Capture the cell that displays the provided text and extract its [X, Y] central coordinate. 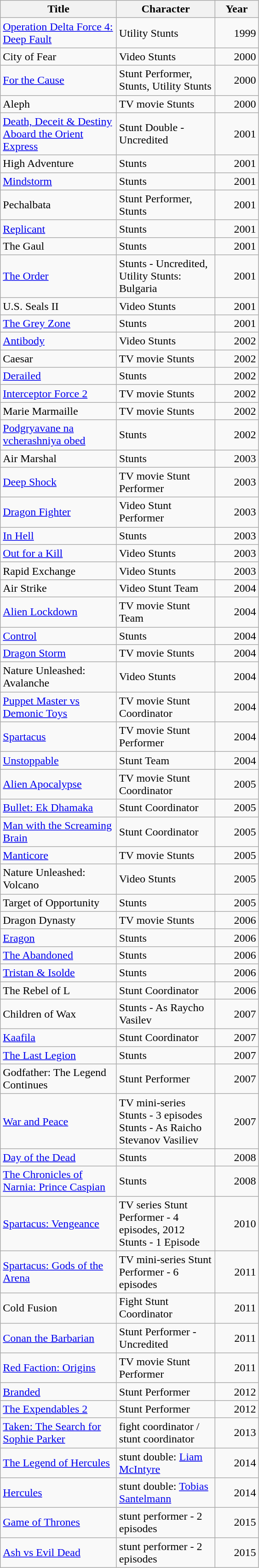
Aleph [59, 104]
stunt double: Tobias Santelmann [166, 1493]
War and Peace [59, 1121]
Caesar [59, 359]
Video Stunt Team [166, 588]
Rapid Exchange [59, 571]
Control [59, 636]
Death, Deceit & Destiny Aboard the Orient Express [59, 134]
Replicant [59, 229]
Dragon Dynasty [59, 920]
Day of the Dead [59, 1157]
Alien Apocalypse [59, 784]
Manticore [59, 855]
Kaafila [59, 1038]
Podgryavane na vcherashniya obed [59, 435]
Eragon [59, 938]
Marie Marmaille [59, 411]
Red Faction: Origins [59, 1368]
Interceptor Force 2 [59, 394]
Branded [59, 1391]
The Last Legion [59, 1055]
The Legend of Hercules [59, 1462]
Target of Opportunity [59, 903]
The Rebel of L [59, 990]
Stunt Double - Uncredited [166, 134]
Deep Shock [59, 482]
TV movie Stunt Team [166, 612]
Stunt Performer, Stunts, Utility Stunts [166, 80]
Cold Fusion [59, 1308]
Stunt Performer, Stunts [166, 205]
Godfather: The Legend Continues [59, 1079]
TV series Stunt Performer - 4 episodes, 2012 Stunts - 1 Episode [166, 1223]
Stunt Performer - Uncredited [166, 1338]
Utility Stunts [166, 33]
stunt double: Liam McIntyre [166, 1462]
Pechalbata [59, 205]
Conan the Barbarian [59, 1338]
2013 [236, 1433]
The Order [59, 276]
Stunts - Uncredited, Utility Stunts: Bulgaria [166, 276]
The Grey Zone [59, 324]
Spartacus [59, 737]
Dragon Fighter [59, 512]
Puppet Master vs Demonic Toys [59, 707]
Air Marshal [59, 458]
1999 [236, 33]
U.S. Seals II [59, 306]
The Abandoned [59, 955]
Year [236, 9]
Fight Stunt Coordinator [166, 1308]
Mindstorm [59, 181]
TV mini-series Stunt Performer - 6 episodes [166, 1272]
Bullet: Ek Dhamaka [59, 808]
Air Strike [59, 588]
The Expendables 2 [59, 1409]
For the Cause [59, 80]
The Gaul [59, 246]
2010 [236, 1223]
In Hell [59, 536]
Out for a Kill [59, 553]
Dragon Storm [59, 653]
Operation Delta Force 4: Deep Fault [59, 33]
Spartacus: Vengeance [59, 1223]
Man with the Screaming Brain [59, 831]
Ash vs Evil Dead [59, 1552]
City of Fear [59, 57]
Game of Thrones [59, 1523]
The Chronicles of Narnia: Prince Caspian [59, 1181]
Hercules [59, 1493]
TV mini-series Stunts - 3 episodes Stunts - As Raicho Stevanov Vasiliev [166, 1121]
Taken: The Search for Sophie Parker [59, 1433]
High Adventure [59, 164]
Title [59, 9]
Stunt Team [166, 761]
Derailed [59, 376]
Children of Wax [59, 1014]
fight coordinator / stunt coordinator [166, 1433]
Unstoppable [59, 761]
Video Stunt Performer [166, 512]
Antibody [59, 341]
Spartacus: Gods of the Arena [59, 1272]
Tristan & Isolde [59, 973]
Nature Unleashed: Volcano [59, 879]
Alien Lockdown [59, 612]
Stunts - As Raycho Vasilev [166, 1014]
Nature Unleashed: Avalanche [59, 677]
Character [166, 9]
